Find where the given text appears and provide that cell's center as (x, y) coordinate. 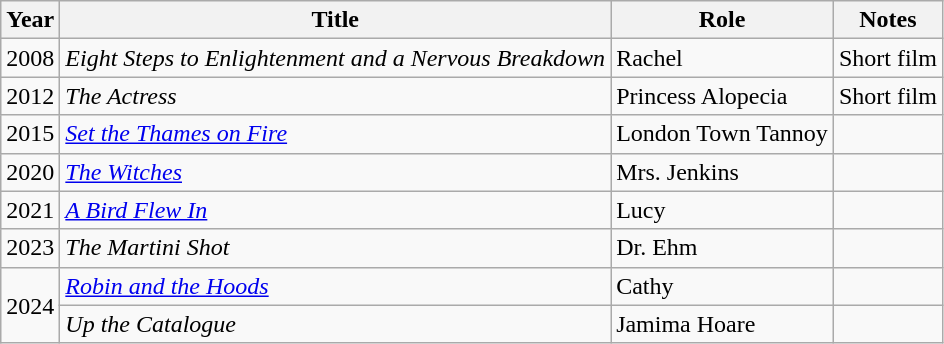
The Martini Shot (336, 248)
The Witches (336, 172)
Up the Catalogue (336, 324)
2015 (30, 134)
Rachel (722, 58)
The Actress (336, 96)
Dr. Ehm (722, 248)
Title (336, 20)
2020 (30, 172)
2021 (30, 210)
A Bird Flew In (336, 210)
2012 (30, 96)
Robin and the Hoods (336, 286)
2023 (30, 248)
Lucy (722, 210)
London Town Tannoy (722, 134)
Cathy (722, 286)
Eight Steps to Enlightenment and a Nervous Breakdown (336, 58)
2024 (30, 305)
Jamima Hoare (722, 324)
Princess Alopecia (722, 96)
Year (30, 20)
Notes (888, 20)
Role (722, 20)
2008 (30, 58)
Mrs. Jenkins (722, 172)
Set the Thames on Fire (336, 134)
